Identify which cell holds the provided text, then report its (X, Y) central coordinate. 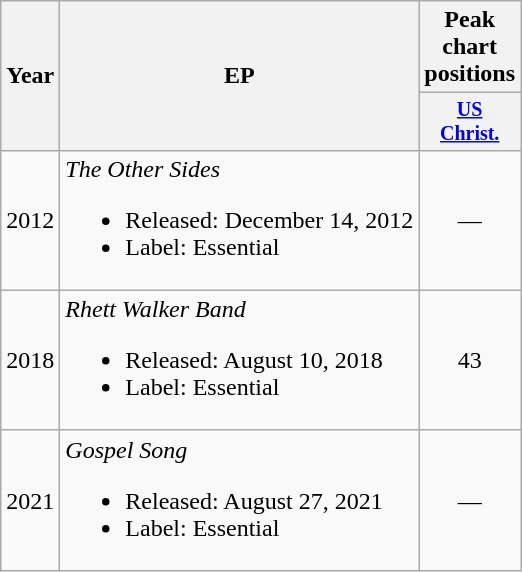
Gospel SongReleased: August 27, 2021Label: Essential (240, 500)
43 (470, 360)
2012 (30, 220)
EP (240, 76)
Peak chart positions (470, 47)
The Other SidesReleased: December 14, 2012Label: Essential (240, 220)
2018 (30, 360)
Rhett Walker BandReleased: August 10, 2018Label: Essential (240, 360)
USChrist. (470, 122)
2021 (30, 500)
Year (30, 76)
